Return (X, Y) of the center of cell containing provided text 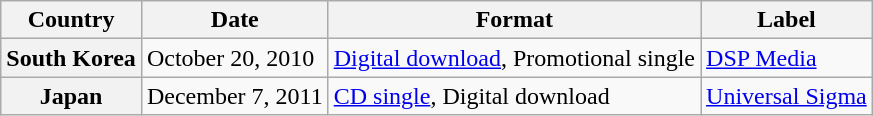
Label (787, 20)
Format (514, 20)
October 20, 2010 (234, 58)
DSP Media (787, 58)
Country (72, 20)
South Korea (72, 58)
Date (234, 20)
Universal Sigma (787, 96)
Digital download, Promotional single (514, 58)
Japan (72, 96)
December 7, 2011 (234, 96)
CD single, Digital download (514, 96)
